Extract the [x, y] coordinate from the center of the cell holding the provided text.  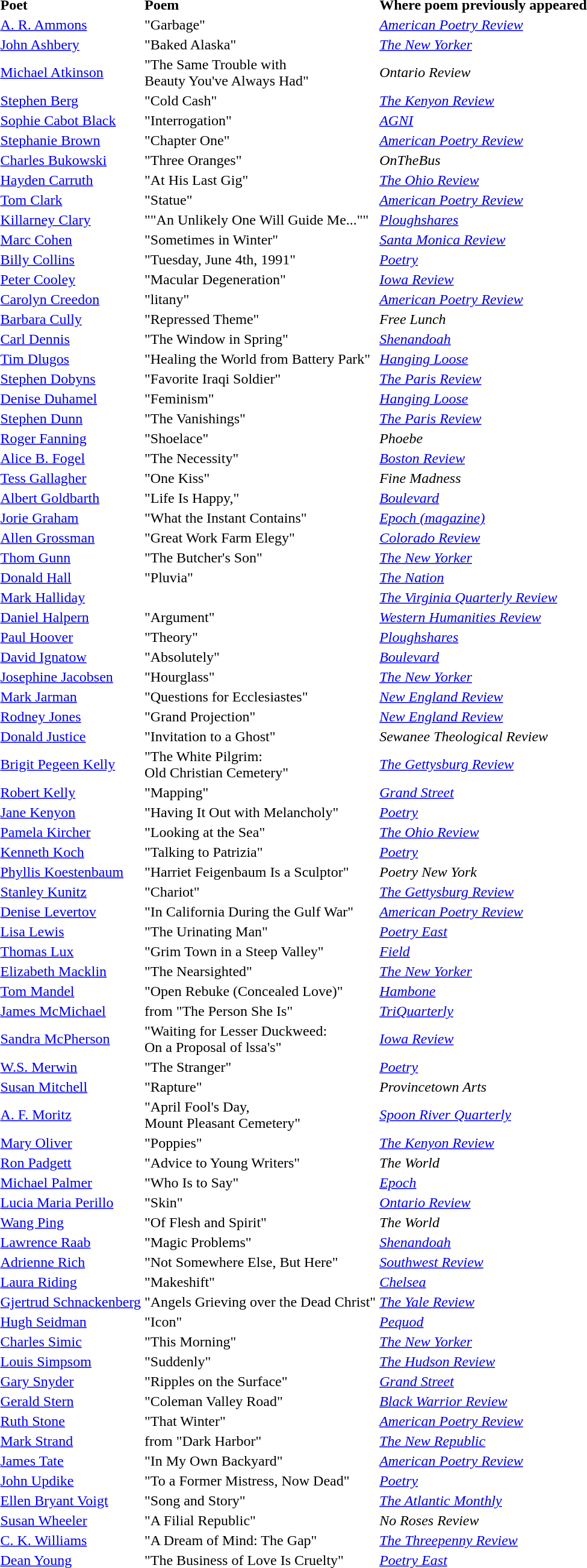
"Grand Projection" [260, 717]
"Interrogation" [260, 120]
"Chapter One" [260, 140]
"At His Last Gig" [260, 180]
"Invitation to a Ghost" [260, 736]
"Song and Story" [260, 1501]
"Not Somewhere Else, But Here" [260, 1262]
"Magic Problems" [260, 1242]
"The Necessity" [260, 458]
"Feminism" [260, 399]
"Angels Grieving over the Dead Christ" [260, 1302]
"Repressed Theme" [260, 319]
"Icon" [260, 1322]
"Argument" [260, 617]
"Rapture" [260, 1087]
"Three Oranges" [260, 160]
"Having It Out with Melancholy" [260, 812]
"Great Work Farm Elegy" [260, 538]
"Macular Degeneration" [260, 279]
"Open Rebuke (Concealed Love)" [260, 991]
"Makeshift" [260, 1282]
"Questions for Ecclesiastes" [260, 697]
"Absolutely" [260, 657]
"What the Instant Contains" [260, 518]
"A Dream of Mind: The Gap" [260, 1540]
"Who Is to Say" [260, 1183]
"The Stranger" [260, 1067]
"Talking to Patrizia" [260, 852]
"Sometimes in Winter" [260, 240]
"Suddenly" [260, 1361]
"The Butcher's Son" [260, 558]
"Garbage" [260, 25]
"In California During the Gulf War" [260, 912]
"litany" [260, 299]
"One Kiss" [260, 478]
"Life Is Happy," [260, 498]
"Healing the World from Battery Park" [260, 359]
from "Dark Harbor" [260, 1441]
"To a Former Mistress, Now Dead" [260, 1481]
"Ripples on the Surface" [260, 1381]
"The Vanishings" [260, 418]
"Poppies" [260, 1143]
"Statue" [260, 200]
"Hourglass" [260, 677]
"A Filial Republic" [260, 1520]
"Harriet Feigenbaum Is a Sculptor" [260, 872]
"Skin" [260, 1202]
"Mapping" [260, 792]
"Theory" [260, 637]
"Pluvia" [260, 577]
"Favorite Iraqi Soldier" [260, 379]
"Baked Alaska" [260, 45]
"Tuesday, June 4th, 1991" [260, 260]
"The Urinating Man" [260, 932]
"Looking at the Sea" [260, 832]
"The Same Trouble with Beauty You've Always Had" [260, 72]
from "The Person She Is" [260, 1011]
"Grim Town in a Steep Valley" [260, 951]
"Waiting for Lesser Duckweed: On a Proposal of lssa's" [260, 1039]
""An Unlikely One Will Guide Me..."" [260, 220]
"In My Own Backyard" [260, 1461]
"Chariot" [260, 892]
"This Morning" [260, 1342]
"The Nearsighted" [260, 971]
"The White Pilgrim: Old Christian Cemetery" [260, 765]
"Shoelace" [260, 438]
"April Fool's Day, Mount Pleasant Cemetery" [260, 1115]
"Cold Cash" [260, 101]
"Of Flesh and Spirit" [260, 1222]
"That Winter" [260, 1421]
"Advice to Young Writers" [260, 1163]
"Coleman Valley Road" [260, 1401]
"The Window in Spring" [260, 339]
